Find where the given text appears and provide that cell's center as (x, y) coordinate. 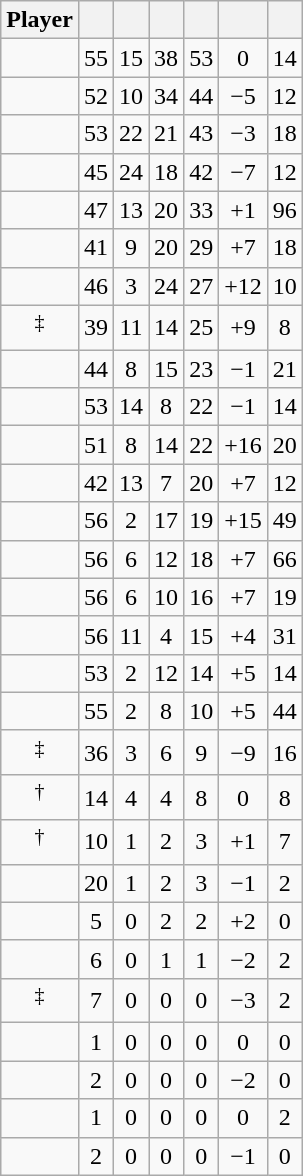
+15 (244, 521)
51 (96, 445)
31 (284, 635)
−9 (244, 752)
+4 (244, 635)
36 (96, 752)
46 (96, 286)
29 (202, 248)
47 (96, 210)
34 (166, 96)
43 (202, 134)
41 (96, 248)
52 (96, 96)
23 (202, 369)
+2 (244, 921)
Player (40, 20)
49 (284, 521)
+16 (244, 445)
−7 (244, 172)
38 (166, 58)
+12 (244, 286)
33 (202, 210)
96 (284, 210)
−5 (244, 96)
25 (202, 328)
+9 (244, 328)
5 (96, 921)
27 (202, 286)
45 (96, 172)
39 (96, 328)
66 (284, 559)
17 (166, 521)
